From the cell containing the given text, extract its center point as (X, Y) coordinate. 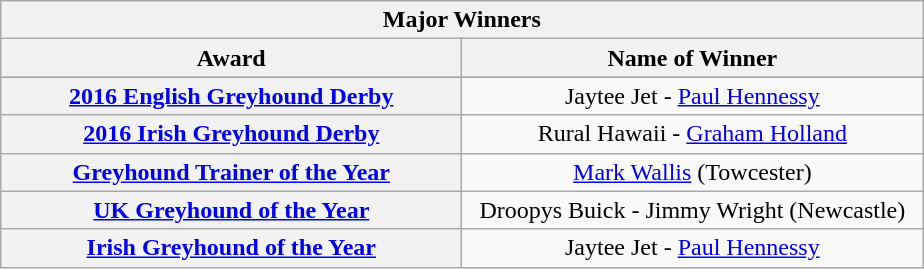
Name of Winner (692, 58)
Droopys Buick - Jimmy Wright (Newcastle) (692, 210)
2016 Irish Greyhound Derby (232, 134)
UK Greyhound of the Year (232, 210)
Mark Wallis (Towcester) (692, 172)
Major Winners (462, 20)
Greyhound Trainer of the Year (232, 172)
Rural Hawaii - Graham Holland (692, 134)
Irish Greyhound of the Year (232, 248)
Award (232, 58)
2016 English Greyhound Derby (232, 96)
